From the cell containing the given text, extract its center point as [X, Y] coordinate. 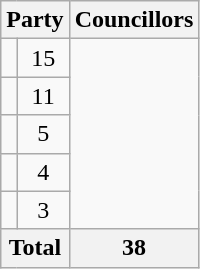
Councillors [134, 20]
11 [43, 96]
5 [43, 134]
Party [35, 20]
4 [43, 172]
15 [43, 58]
38 [134, 248]
Total [35, 248]
3 [43, 210]
